Search for the cell housing the specified text and yield its (X, Y) center coordinate. 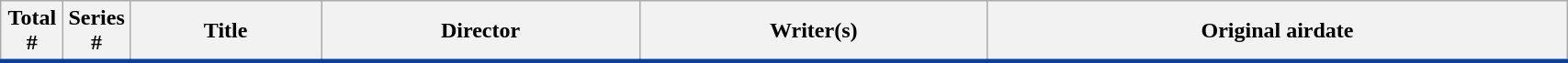
Total# (32, 31)
Series# (96, 31)
Original airdate (1277, 31)
Director (480, 31)
Writer(s) (814, 31)
Title (226, 31)
